Detect which cell encompasses the target text, then output its [x, y] center coordinate. 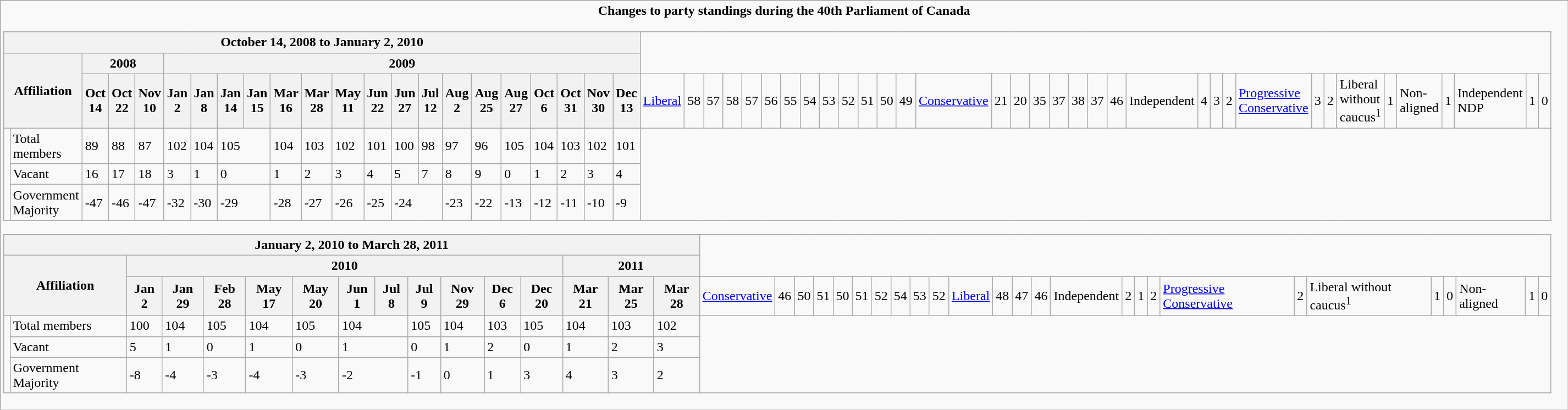
49 [906, 101]
Jul 12 [430, 101]
18 [150, 174]
January 2, 2010 to March 28, 2011 [352, 245]
Mar 25 [631, 296]
47 [1022, 296]
Jan 15 [257, 101]
-27 [317, 202]
-25 [378, 202]
May 17 [269, 296]
-12 [544, 202]
98 [430, 146]
-29 [244, 202]
Aug 25 [487, 101]
Jan 29 [183, 296]
-13 [516, 202]
October 14, 2008 to January 2, 2010 [322, 42]
Oct 22 [122, 101]
Oct 6 [544, 101]
Jan 14 [230, 101]
Nov 30 [598, 101]
97 [457, 146]
55 [791, 101]
2010 [344, 265]
Jun 27 [405, 101]
Independent NDP [1490, 101]
Mar 21 [585, 296]
Jun 22 [378, 101]
96 [487, 146]
Jun 1 [357, 296]
89 [95, 146]
Nov 10 [150, 101]
2008 [123, 63]
-32 [177, 202]
Oct 14 [95, 101]
87 [150, 146]
56 [771, 101]
-9 [627, 202]
Feb 28 [224, 296]
May 20 [316, 296]
Jul 9 [424, 296]
-11 [571, 202]
May 11 [348, 101]
38 [1078, 101]
88 [122, 146]
-1 [424, 375]
-2 [373, 375]
21 [1001, 101]
17 [122, 174]
-8 [144, 375]
Oct 31 [571, 101]
35 [1039, 101]
9 [487, 174]
-28 [286, 202]
-22 [487, 202]
Jan 8 [204, 101]
8 [457, 174]
Dec 20 [542, 296]
Mar 16 [286, 101]
Dec 13 [627, 101]
20 [1020, 101]
48 [1003, 296]
Aug 2 [457, 101]
-46 [122, 202]
-30 [204, 202]
-24 [417, 202]
Jul 8 [391, 296]
2011 [631, 265]
-26 [348, 202]
Aug 27 [516, 101]
Dec 6 [503, 296]
-10 [598, 202]
7 [430, 174]
16 [95, 174]
Nov 29 [462, 296]
-23 [457, 202]
2009 [402, 63]
